From the cell containing the given text, extract its center point as (X, Y) coordinate. 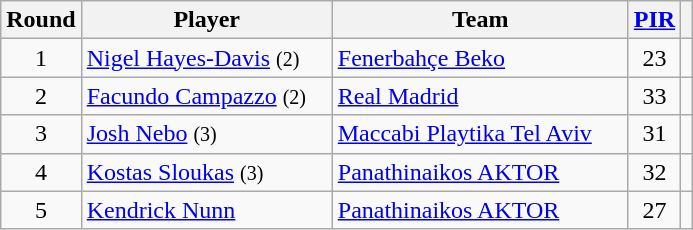
Team (480, 20)
Fenerbahçe Beko (480, 58)
Kostas Sloukas (3) (206, 172)
PIR (654, 20)
4 (41, 172)
Facundo Campazzo (2) (206, 96)
Round (41, 20)
3 (41, 134)
Kendrick Nunn (206, 210)
27 (654, 210)
33 (654, 96)
5 (41, 210)
32 (654, 172)
Player (206, 20)
23 (654, 58)
Maccabi Playtika Tel Aviv (480, 134)
2 (41, 96)
Josh Nebo (3) (206, 134)
Real Madrid (480, 96)
Nigel Hayes-Davis (2) (206, 58)
1 (41, 58)
31 (654, 134)
